Detect which cell encompasses the target text, then output its [x, y] center coordinate. 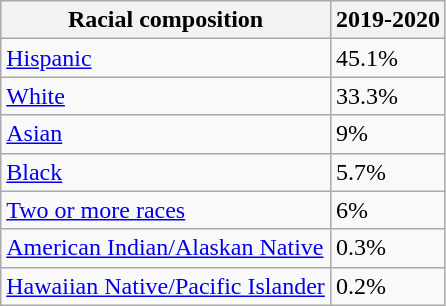
0.2% [388, 286]
6% [388, 210]
American Indian/Alaskan Native [166, 248]
9% [388, 134]
45.1% [388, 58]
White [166, 96]
33.3% [388, 96]
0.3% [388, 248]
Black [166, 172]
Two or more races [166, 210]
Racial composition [166, 20]
Hispanic [166, 58]
2019-2020 [388, 20]
Hawaiian Native/Pacific Islander [166, 286]
Asian [166, 134]
5.7% [388, 172]
